Return the [x, y] coordinate for the center point of the cell that contains the specified text.  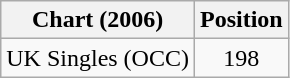
Position [241, 20]
198 [241, 58]
UK Singles (OCC) [98, 58]
Chart (2006) [98, 20]
